Provide the (x, y) coordinate of the cell's center where the given text is located.  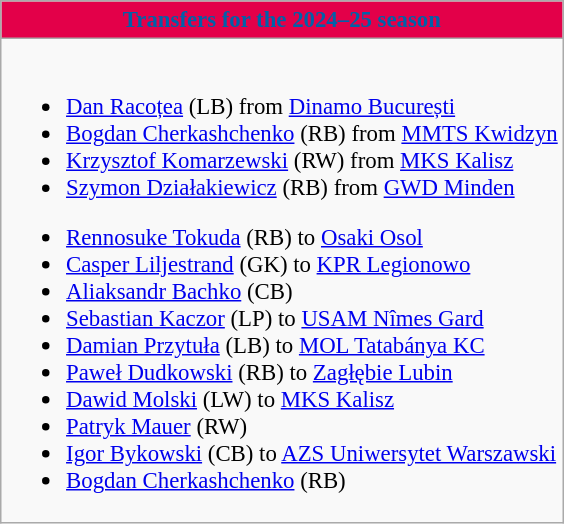
Transfers for the 2024–25 season (282, 20)
